Pinpoint the cell where the given text exists, returning its [x, y] midpoint coordinate. 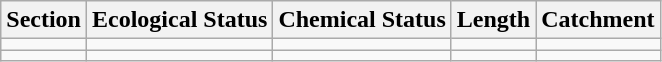
Chemical Status [362, 20]
Section [44, 20]
Length [493, 20]
Ecological Status [179, 20]
Catchment [598, 20]
